Extract the [X, Y] coordinate from the center of the cell holding the provided text.  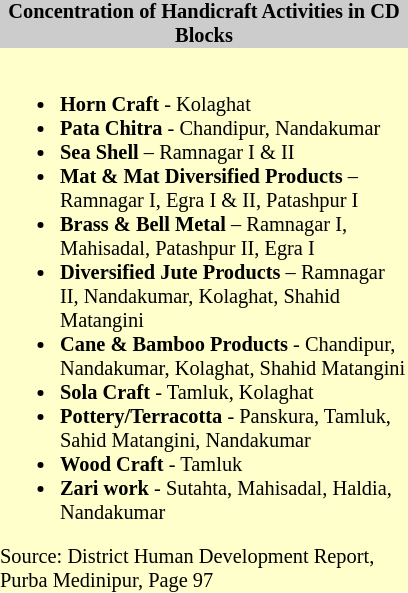
Concentration of Handicraft Activities in CD Blocks [204, 24]
